Scan for the cell matching the given text and deliver its [X, Y] coordinate at center. 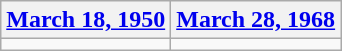
March 18, 1950 [86, 20]
March 28, 1968 [256, 20]
